Output the [x, y] coordinate of the center of the cell containing the given text.  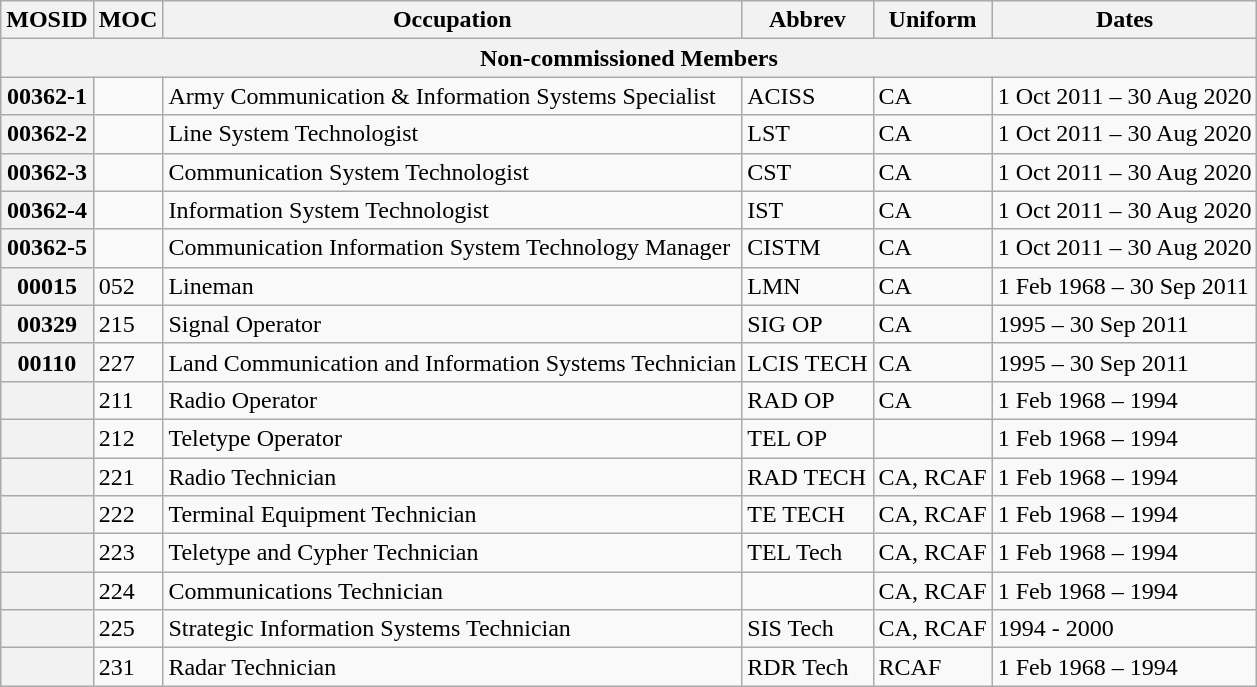
RDR Tech [808, 667]
00362-2 [47, 134]
Land Communication and Information Systems Technician [452, 362]
212 [128, 438]
ACISS [808, 96]
052 [128, 286]
SIS Tech [808, 629]
221 [128, 477]
Communication Information System Technology Manager [452, 248]
225 [128, 629]
Non-commissioned Members [629, 58]
211 [128, 400]
222 [128, 515]
TEL Tech [808, 553]
00362-4 [47, 210]
CST [808, 172]
TE TECH [808, 515]
MOC [128, 20]
RAD OP [808, 400]
00362-1 [47, 96]
Signal Operator [452, 324]
Information System Technologist [452, 210]
TEL OP [808, 438]
223 [128, 553]
00110 [47, 362]
231 [128, 667]
Radio Operator [452, 400]
Terminal Equipment Technician [452, 515]
1 Feb 1968 – 30 Sep 2011 [1124, 286]
227 [128, 362]
Radio Technician [452, 477]
IST [808, 210]
Communications Technician [452, 591]
Abbrev [808, 20]
Occupation [452, 20]
Teletype Operator [452, 438]
1994 - 2000 [1124, 629]
LCIS TECH [808, 362]
Radar Technician [452, 667]
Lineman [452, 286]
Strategic Information Systems Technician [452, 629]
CISTM [808, 248]
LST [808, 134]
00329 [47, 324]
RCAF [932, 667]
MOSID [47, 20]
00015 [47, 286]
Communication System Technologist [452, 172]
Teletype and Cypher Technician [452, 553]
215 [128, 324]
Army Communication & Information Systems Specialist [452, 96]
LMN [808, 286]
224 [128, 591]
Uniform [932, 20]
00362-3 [47, 172]
Dates [1124, 20]
Line System Technologist [452, 134]
00362-5 [47, 248]
SIG OP [808, 324]
RAD TECH [808, 477]
